Output the [X, Y] coordinate of the center of the cell containing the given text.  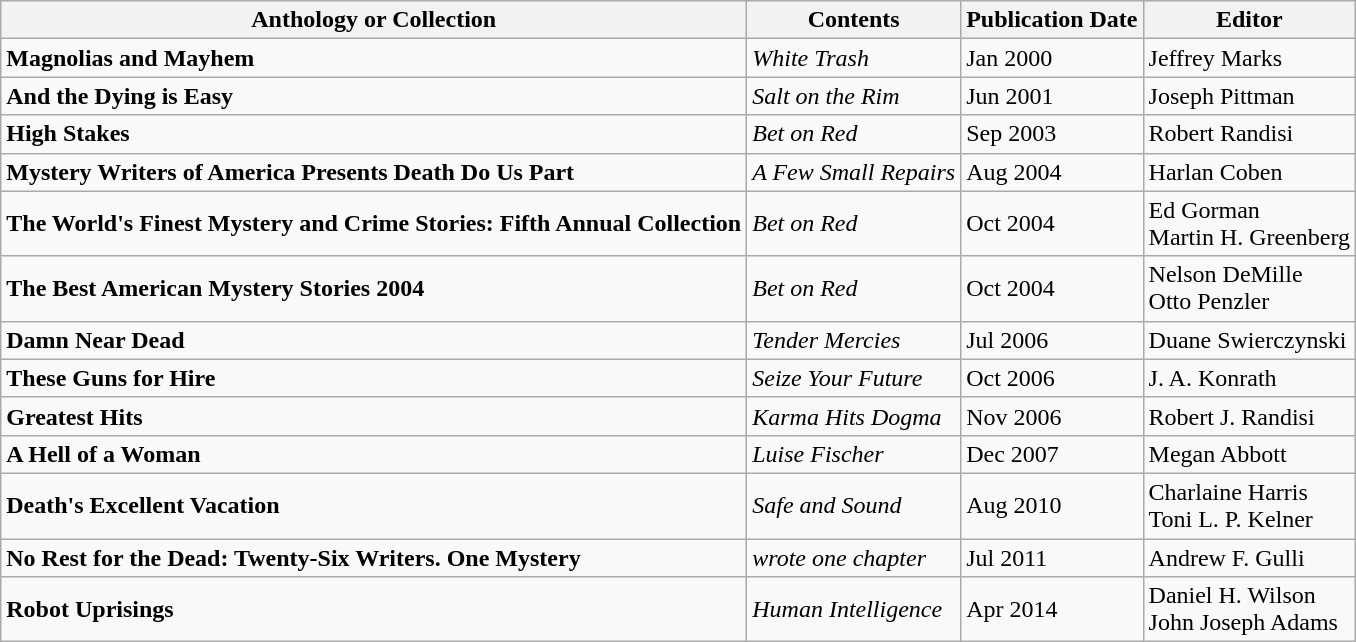
Oct 2006 [1052, 378]
Aug 2010 [1052, 506]
Andrew F. Gulli [1250, 557]
Megan Abbott [1250, 454]
Robert Randisi [1250, 134]
Anthology or Collection [374, 20]
J. A. Konrath [1250, 378]
Dec 2007 [1052, 454]
Mystery Writers of America Presents Death Do Us Part [374, 172]
No Rest for the Dead: Twenty-Six Writers. One Mystery [374, 557]
Nov 2006 [1052, 416]
Jeffrey Marks [1250, 58]
Magnolias and Mayhem [374, 58]
Robert J. Randisi [1250, 416]
And the Dying is Easy [374, 96]
Karma Hits Dogma [854, 416]
Seize Your Future [854, 378]
Joseph Pittman [1250, 96]
Jun 2001 [1052, 96]
Nelson DeMilleOtto Penzler [1250, 288]
White Trash [854, 58]
Aug 2004 [1052, 172]
The Best American Mystery Stories 2004 [374, 288]
Death's Excellent Vacation [374, 506]
Jan 2000 [1052, 58]
Robot Uprisings [374, 610]
Apr 2014 [1052, 610]
Harlan Coben [1250, 172]
A Hell of a Woman [374, 454]
Duane Swierczynski [1250, 340]
Jul 2011 [1052, 557]
High Stakes [374, 134]
A Few Small Repairs [854, 172]
Publication Date [1052, 20]
Daniel H. WilsonJohn Joseph Adams [1250, 610]
Sep 2003 [1052, 134]
Damn Near Dead [374, 340]
Greatest Hits [374, 416]
Charlaine HarrisToni L. P. Kelner [1250, 506]
The World's Finest Mystery and Crime Stories: Fifth Annual Collection [374, 224]
Tender Mercies [854, 340]
Jul 2006 [1052, 340]
These Guns for Hire [374, 378]
Human Intelligence [854, 610]
Salt on the Rim [854, 96]
Contents [854, 20]
Luise Fischer [854, 454]
Ed GormanMartin H. Greenberg [1250, 224]
Safe and Sound [854, 506]
wrote one chapter [854, 557]
Editor [1250, 20]
